Locate the cell with the specified text and output its (X, Y) center coordinate. 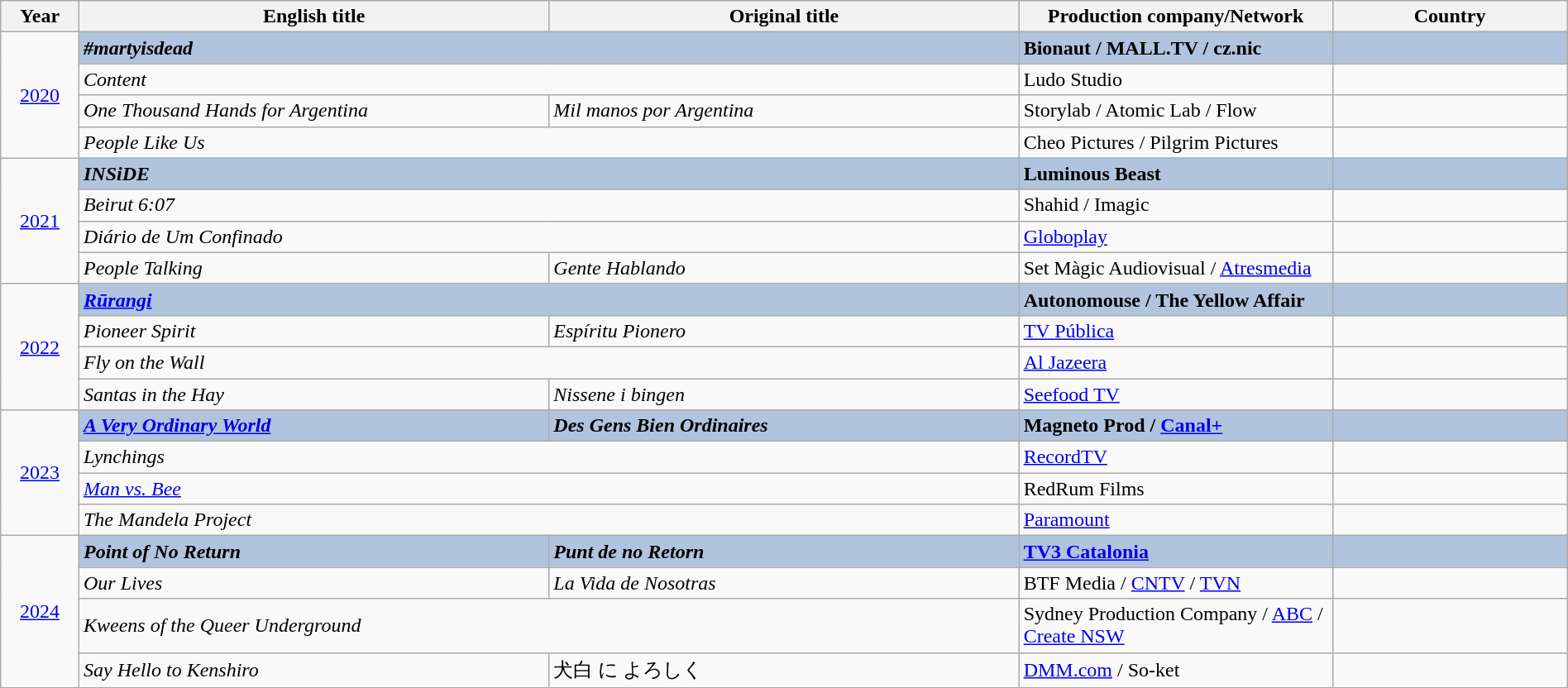
One Thousand Hands for Argentina (313, 111)
Espíritu Pionero (784, 331)
Punt de no Retorn (784, 552)
2021 (40, 221)
Sydney Production Company / ABC / Create NSW (1176, 625)
INSiDE (549, 174)
Country (1450, 17)
Production company/Network (1176, 17)
Set Màgic Audiovisual / Atresmedia (1176, 268)
La Vida de Nosotras (784, 583)
Lynchings (549, 457)
Rūrangi (549, 299)
English title (313, 17)
2023 (40, 473)
Point of No Return (313, 552)
2022 (40, 346)
Fly on the Wall (549, 362)
Kweens of the Queer Underground (549, 625)
Mil manos por Argentina (784, 111)
Globoplay (1176, 236)
Paramount (1176, 520)
Autonomouse / The Yellow Affair (1176, 299)
RedRum Films (1176, 489)
Seefood TV (1176, 394)
犬白 に よろしく (784, 670)
2024 (40, 612)
Year (40, 17)
Beirut 6:07 (549, 205)
Cheo Pictures / Pilgrim Pictures (1176, 142)
Man vs. Bee (549, 489)
2020 (40, 95)
People Talking (313, 268)
A Very Ordinary World (313, 426)
Santas in the Hay (313, 394)
Original title (784, 17)
Shahid / Imagic (1176, 205)
BTF Media / CNTV / TVN (1176, 583)
TV Pública (1176, 331)
RecordTV (1176, 457)
The Mandela Project (549, 520)
Al Jazeera (1176, 362)
Storylab / Atomic Lab / Flow (1176, 111)
#martyisdead (549, 48)
Pioneer Spirit (313, 331)
Magneto Prod / Canal+ (1176, 426)
People Like Us (549, 142)
Ludo Studio (1176, 79)
TV3 Catalonia (1176, 552)
Gente Hablando (784, 268)
Luminous Beast (1176, 174)
Content (549, 79)
Bionaut / MALL.TV / cz.nic (1176, 48)
DMM.com / So-ket (1176, 670)
Diário de Um Confinado (549, 236)
Our Lives (313, 583)
Nissene i bingen (784, 394)
Say Hello to Kenshiro (313, 670)
Des Gens Bien Ordinaires (784, 426)
